Return [x, y] of the center of cell containing provided text 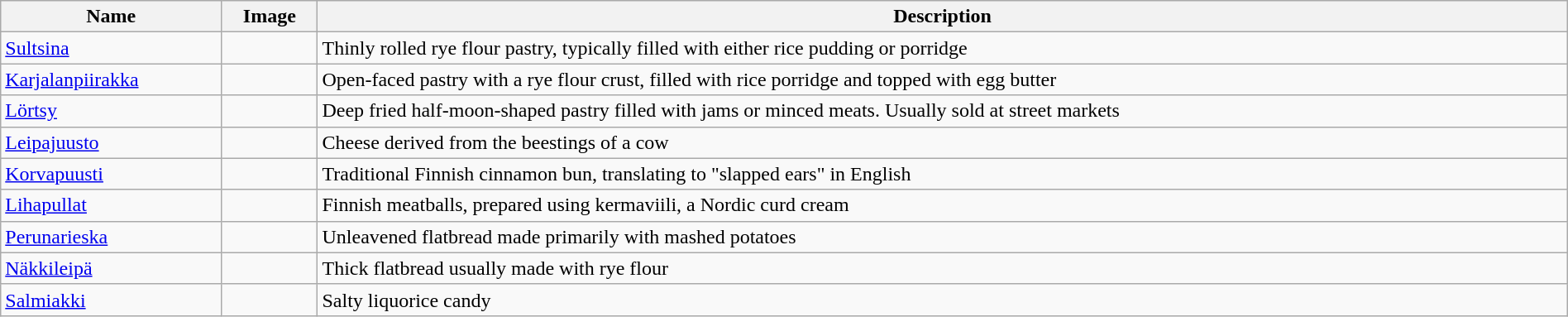
Salty liquorice candy [943, 300]
Näkkileipä [111, 268]
Open-faced pastry with a rye flour crust, filled with rice porridge and topped with egg butter [943, 79]
Korvapuusti [111, 174]
Karjalanpiirakka [111, 79]
Image [270, 17]
Thinly rolled rye flour pastry, typically filled with either rice pudding or porridge [943, 48]
Traditional Finnish cinnamon bun, translating to "slapped ears" in English [943, 174]
Leipajuusto [111, 142]
Salmiakki [111, 300]
Unleavened flatbread made primarily with mashed potatoes [943, 237]
Lörtsy [111, 111]
Finnish meatballs, prepared using kermaviili, a Nordic curd cream [943, 205]
Perunarieska [111, 237]
Deep fried half-moon-shaped pastry filled with jams or minced meats. Usually sold at street markets [943, 111]
Sultsina [111, 48]
Description [943, 17]
Thick flatbread usually made with rye flour [943, 268]
Cheese derived from the beestings of a cow [943, 142]
Name [111, 17]
Lihapullat [111, 205]
